Extract the (X, Y) coordinate from the center of the cell holding the provided text.  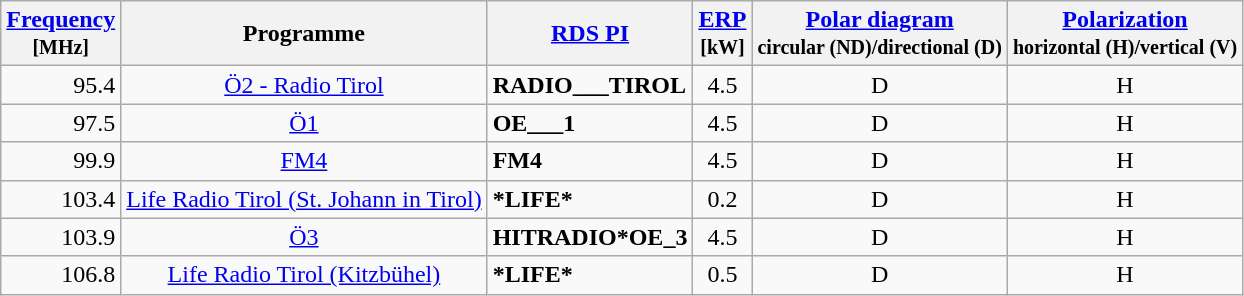
99.9 (61, 161)
Polarizationhorizontal (H)/vertical (V) (1124, 34)
HITRADIO*OE_3 (590, 237)
106.8 (61, 275)
Life Radio Tirol (St. Johann in Tirol) (304, 199)
Ö3 (304, 237)
0.5 (722, 275)
RADIO___TIROL (590, 85)
Ö1 (304, 123)
RDS PI (590, 34)
Polar diagramcircular (ND)/directional (D) (880, 34)
95.4 (61, 85)
Programme (304, 34)
Ö2 - Radio Tirol (304, 85)
0.2 (722, 199)
ERP[kW] (722, 34)
OE___1 (590, 123)
103.9 (61, 237)
97.5 (61, 123)
103.4 (61, 199)
Frequency[MHz] (61, 34)
Life Radio Tirol (Kitzbühel) (304, 275)
